Provide the (X, Y) coordinate of the cell's center where the given text is located.  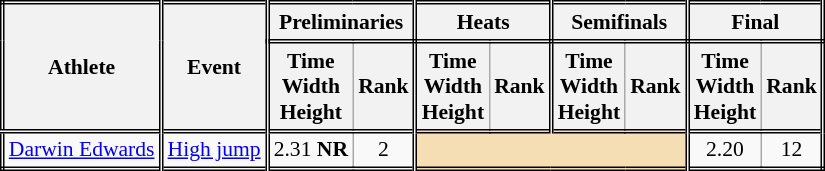
12 (792, 150)
Preliminaries (341, 22)
High jump (214, 150)
2.20 (724, 150)
Final (755, 22)
Athlete (82, 67)
Darwin Edwards (82, 150)
2.31 NR (310, 150)
Event (214, 67)
Semifinals (619, 22)
2 (384, 150)
Heats (483, 22)
